For the text-containing cell, return its midpoint in [X, Y] coordinate format. 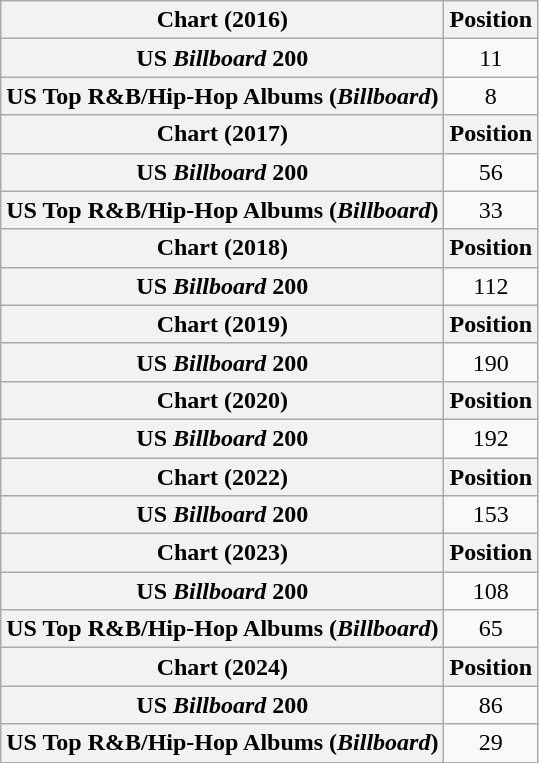
Chart (2016) [222, 20]
86 [491, 705]
Chart (2018) [222, 248]
65 [491, 629]
33 [491, 210]
192 [491, 438]
11 [491, 58]
8 [491, 96]
Chart (2022) [222, 477]
108 [491, 591]
Chart (2017) [222, 134]
Chart (2023) [222, 553]
112 [491, 286]
56 [491, 172]
29 [491, 743]
Chart (2024) [222, 667]
Chart (2020) [222, 400]
Chart (2019) [222, 324]
190 [491, 362]
153 [491, 515]
